Pinpoint the cell where the given text exists, returning its (x, y) midpoint coordinate. 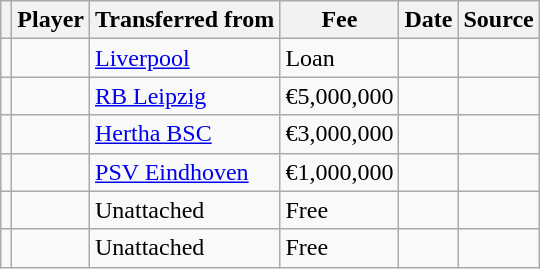
Source (498, 20)
PSV Eindhoven (185, 172)
Player (51, 20)
€1,000,000 (340, 172)
€3,000,000 (340, 134)
Hertha BSC (185, 134)
Transferred from (185, 20)
RB Leipzig (185, 96)
Fee (340, 20)
Date (428, 20)
€5,000,000 (340, 96)
Liverpool (185, 58)
Loan (340, 58)
